Provide the [X, Y] coordinate of the cell's center where the given text is located.  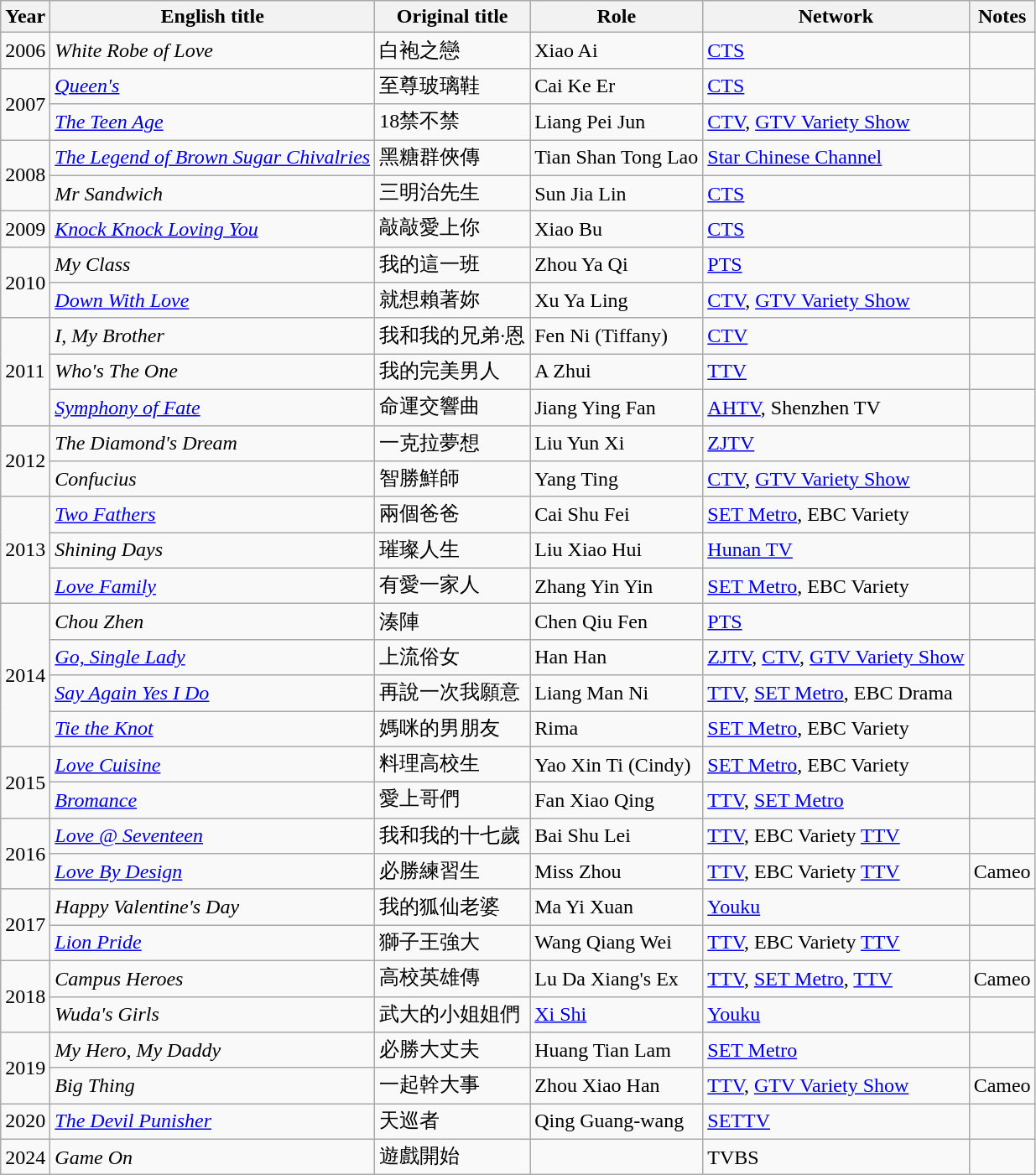
Zhou Ya Qi [617, 265]
湊陣 [453, 622]
2024 [25, 1157]
Love @ Seventeen [213, 835]
Love Family [213, 585]
Queen's [213, 86]
English title [213, 17]
兩個爸爸 [453, 515]
武大的小姐姐們 [453, 1015]
有愛一家人 [453, 585]
Zhou Xiao Han [617, 1085]
Happy Valentine's Day [213, 907]
Say Again Yes I Do [213, 693]
The Diamond's Dream [213, 443]
TTV, SET Metro, TTV [836, 978]
Yang Ting [617, 480]
白袍之戀 [453, 50]
Xiao Ai [617, 50]
Two Fathers [213, 515]
遊戲開始 [453, 1157]
Campus Heroes [213, 978]
Fan Xiao Qing [617, 800]
A Zhui [617, 372]
Sun Jia Lin [617, 193]
2019 [25, 1068]
Love Cuisine [213, 765]
The Devil Punisher [213, 1122]
媽咪的男朋友 [453, 730]
我和我的兄弟·恩 [453, 335]
Xiao Bu [617, 230]
2015 [25, 782]
SETTV [836, 1122]
Han Han [617, 658]
Network [836, 17]
敲敲愛上你 [453, 230]
White Robe of Love [213, 50]
2008 [25, 174]
Confucius [213, 480]
Big Thing [213, 1085]
2020 [25, 1122]
Liu Yun Xi [617, 443]
Huang Tian Lam [617, 1050]
Who's The One [213, 372]
Go, Single Lady [213, 658]
2012 [25, 461]
Symphony of Fate [213, 408]
Xu Ya Ling [617, 300]
Knock Knock Loving You [213, 230]
我的這一班 [453, 265]
必勝練習生 [453, 872]
Liu Xiao Hui [617, 550]
Lu Da Xiang's Ex [617, 978]
ZJTV, CTV, GTV Variety Show [836, 658]
獅子王強大 [453, 943]
必勝大丈夫 [453, 1050]
至尊玻璃鞋 [453, 86]
CTV [836, 335]
Original title [453, 17]
愛上哥們 [453, 800]
2013 [25, 550]
三明治先生 [453, 193]
Liang Man Ni [617, 693]
一克拉夢想 [453, 443]
料理高校生 [453, 765]
TTV, SET Metro, EBC Drama [836, 693]
Fen Ni (Tiffany) [617, 335]
2006 [25, 50]
2016 [25, 854]
The Legend of Brown Sugar Chivalries [213, 158]
就想賴著妳 [453, 300]
Bromance [213, 800]
2010 [25, 282]
SET Metro [836, 1050]
ZJTV [836, 443]
Chen Qiu Fen [617, 622]
Qing Guang-wang [617, 1122]
Zhang Yin Yin [617, 585]
Hunan TV [836, 550]
TTV, SET Metro [836, 800]
Jiang Ying Fan [617, 408]
高校英雄傳 [453, 978]
2011 [25, 372]
Mr Sandwich [213, 193]
命運交響曲 [453, 408]
一起幹大事 [453, 1085]
璀璨人生 [453, 550]
Role [617, 17]
Year [25, 17]
Chou Zhen [213, 622]
2009 [25, 230]
再說一次我願意 [453, 693]
My Class [213, 265]
Tie the Knot [213, 730]
Cai Shu Fei [617, 515]
Star Chinese Channel [836, 158]
I, My Brother [213, 335]
Shining Days [213, 550]
2018 [25, 996]
天巡者 [453, 1122]
TTV, GTV Variety Show [836, 1085]
Notes [1002, 17]
智勝鮮師 [453, 480]
Yao Xin Ti (Cindy) [617, 765]
18禁不禁 [453, 122]
TTV [836, 372]
黑糖群俠傳 [453, 158]
Cai Ke Er [617, 86]
TVBS [836, 1157]
Ma Yi Xuan [617, 907]
Lion Pride [213, 943]
Love By Design [213, 872]
Down With Love [213, 300]
AHTV, Shenzhen TV [836, 408]
2014 [25, 675]
上流俗女 [453, 658]
我的完美男人 [453, 372]
Wang Qiang Wei [617, 943]
Miss Zhou [617, 872]
Game On [213, 1157]
My Hero, My Daddy [213, 1050]
The Teen Age [213, 122]
Rima [617, 730]
我和我的十七歲 [453, 835]
Tian Shan Tong Lao [617, 158]
Liang Pei Jun [617, 122]
Wuda's Girls [213, 1015]
Xi Shi [617, 1015]
Bai Shu Lei [617, 835]
2017 [25, 924]
2007 [25, 104]
我的狐仙老婆 [453, 907]
